Extract the [X, Y] coordinate from the center of the cell holding the provided text.  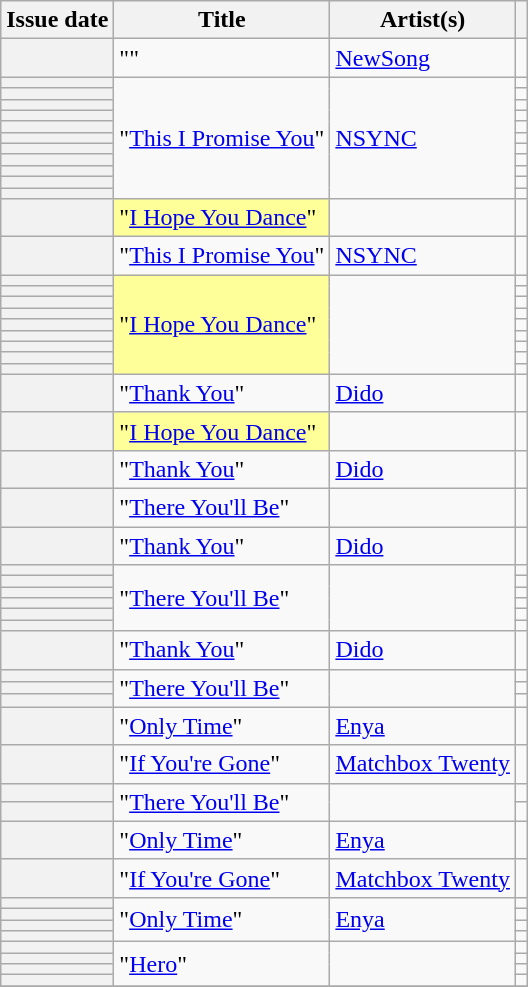
"Hero" [222, 964]
NewSong [423, 58]
Issue date [58, 20]
"" [222, 58]
Artist(s) [423, 20]
Title [222, 20]
